From the cell containing the given text, extract its center point as [X, Y] coordinate. 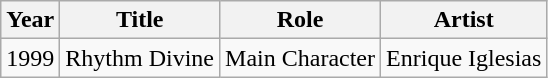
Year [30, 20]
Enrique Iglesias [464, 58]
Rhythm Divine [140, 58]
Role [300, 20]
Artist [464, 20]
Main Character [300, 58]
1999 [30, 58]
Title [140, 20]
